Scan for the cell matching the given text and deliver its [x, y] coordinate at center. 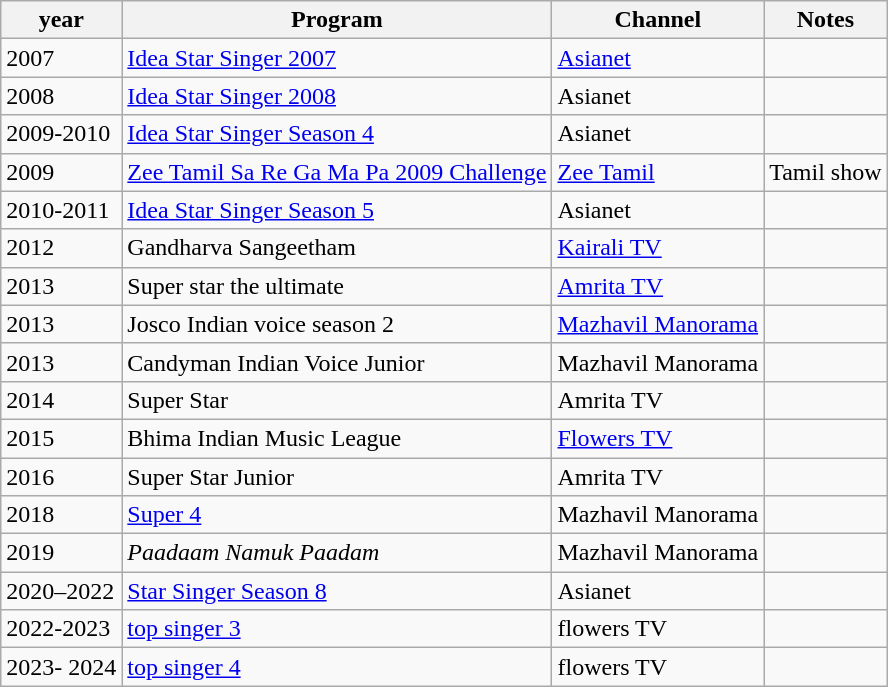
Program [337, 20]
Notes [826, 20]
2023- 2024 [62, 667]
2015 [62, 438]
Super Star Junior [337, 477]
2010-2011 [62, 210]
year [62, 20]
Idea Star Singer 2007 [337, 58]
Zee Tamil Sa Re Ga Ma Pa 2009 Challenge [337, 172]
Channel [658, 20]
Kairali TV [658, 248]
2022-2023 [62, 629]
2020–2022 [62, 591]
2016 [62, 477]
top singer 4 [337, 667]
Josco Indian voice season 2 [337, 324]
Star Singer Season 8 [337, 591]
2007 [62, 58]
Super Star [337, 400]
Paadaam Namuk Paadam [337, 553]
Idea Star Singer Season 4 [337, 134]
Super star the ultimate [337, 286]
Tamil show [826, 172]
2014 [62, 400]
2009 [62, 172]
2018 [62, 515]
Candyman Indian Voice Junior [337, 362]
Idea Star Singer 2008 [337, 96]
2009-2010 [62, 134]
2019 [62, 553]
2012 [62, 248]
Super 4 [337, 515]
Gandharva Sangeetham [337, 248]
Bhima Indian Music League [337, 438]
top singer 3 [337, 629]
Flowers TV [658, 438]
2008 [62, 96]
Zee Tamil [658, 172]
Idea Star Singer Season 5 [337, 210]
